Search for the cell housing the specified text and yield its [X, Y] center coordinate. 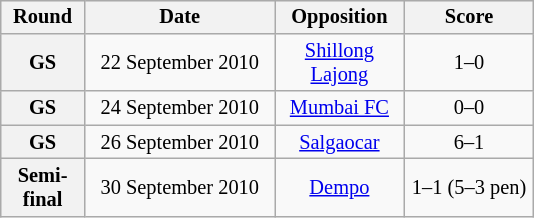
0–0 [469, 108]
30 September 2010 [180, 188]
Round [42, 17]
1–1 (5–3 pen) [469, 188]
Semi-final [42, 188]
Score [469, 17]
22 September 2010 [180, 63]
6–1 [469, 142]
Salgaocar [340, 142]
24 September 2010 [180, 108]
1–0 [469, 63]
Date [180, 17]
26 September 2010 [180, 142]
Mumbai FC [340, 108]
Opposition [340, 17]
Shillong Lajong [340, 63]
Dempo [340, 188]
